Determine the [X, Y] coordinate at the center of the cell enclosing the given text.  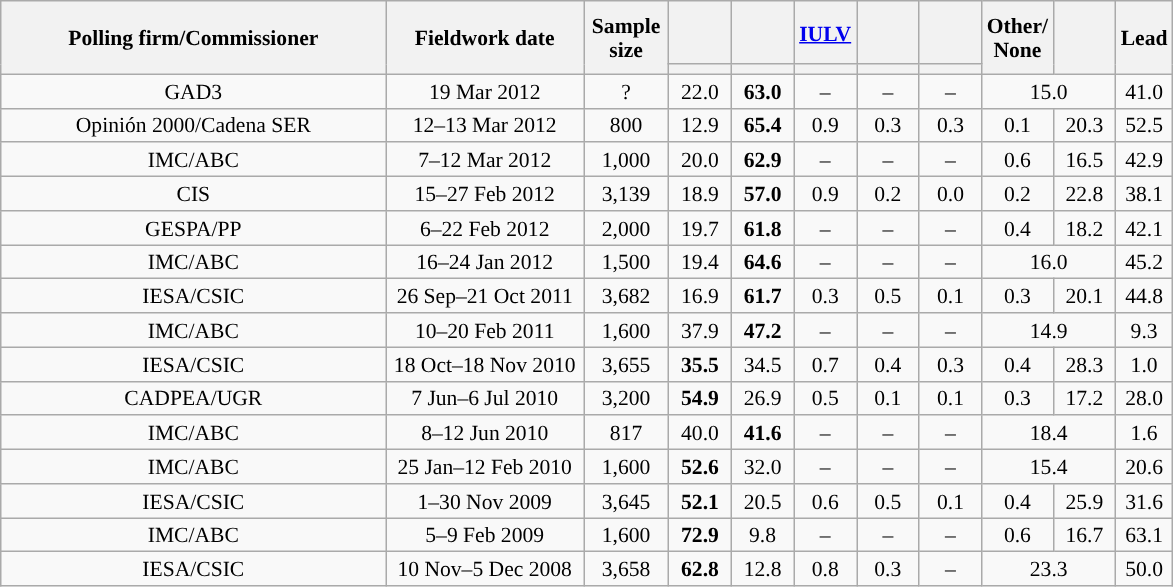
34.5 [762, 364]
0.7 [826, 364]
16–24 Jan 2012 [485, 262]
3,200 [626, 398]
1,500 [626, 262]
12–13 Mar 2012 [485, 125]
Sample size [626, 38]
65.4 [762, 125]
32.0 [762, 467]
Fieldwork date [485, 38]
47.2 [762, 330]
9.3 [1144, 330]
19.7 [700, 228]
25 Jan–12 Feb 2010 [485, 467]
22.8 [1084, 194]
72.9 [700, 535]
22.0 [700, 91]
3,655 [626, 364]
20.3 [1084, 125]
61.7 [762, 296]
15–27 Feb 2012 [485, 194]
12.8 [762, 569]
37.9 [700, 330]
52.1 [700, 501]
42.1 [1144, 228]
23.3 [1049, 569]
14.9 [1049, 330]
18.9 [700, 194]
3,658 [626, 569]
Polling firm/Commissioner [194, 38]
20.1 [1084, 296]
61.8 [762, 228]
16.7 [1084, 535]
45.2 [1144, 262]
52.5 [1144, 125]
35.5 [700, 364]
16.5 [1084, 160]
15.4 [1049, 467]
Lead [1144, 38]
18 Oct–18 Nov 2010 [485, 364]
62.8 [700, 569]
57.0 [762, 194]
20.5 [762, 501]
41.6 [762, 433]
1,000 [626, 160]
31.6 [1144, 501]
0.8 [826, 569]
817 [626, 433]
18.4 [1049, 433]
38.1 [1144, 194]
? [626, 91]
7 Jun–6 Jul 2010 [485, 398]
64.6 [762, 262]
3,682 [626, 296]
16.0 [1049, 262]
25.9 [1084, 501]
Opinión 2000/Cadena SER [194, 125]
7–12 Mar 2012 [485, 160]
50.0 [1144, 569]
18.2 [1084, 228]
1.6 [1144, 433]
2,000 [626, 228]
GAD3 [194, 91]
3,645 [626, 501]
63.0 [762, 91]
28.3 [1084, 364]
20.6 [1144, 467]
12.9 [700, 125]
800 [626, 125]
0.0 [950, 194]
6–22 Feb 2012 [485, 228]
5–9 Feb 2009 [485, 535]
28.0 [1144, 398]
54.9 [700, 398]
15.0 [1049, 91]
CADPEA/UGR [194, 398]
63.1 [1144, 535]
62.9 [762, 160]
8–12 Jun 2010 [485, 433]
26 Sep–21 Oct 2011 [485, 296]
1.0 [1144, 364]
26.9 [762, 398]
GESPA/PP [194, 228]
19 Mar 2012 [485, 91]
IULV [826, 32]
17.2 [1084, 398]
20.0 [700, 160]
40.0 [700, 433]
44.8 [1144, 296]
3,139 [626, 194]
CIS [194, 194]
41.0 [1144, 91]
52.6 [700, 467]
9.8 [762, 535]
1–30 Nov 2009 [485, 501]
19.4 [700, 262]
16.9 [700, 296]
Other/None [1018, 38]
10 Nov–5 Dec 2008 [485, 569]
10–20 Feb 2011 [485, 330]
42.9 [1144, 160]
